Provide the (X, Y) coordinate of the cell's center where the given text is located.  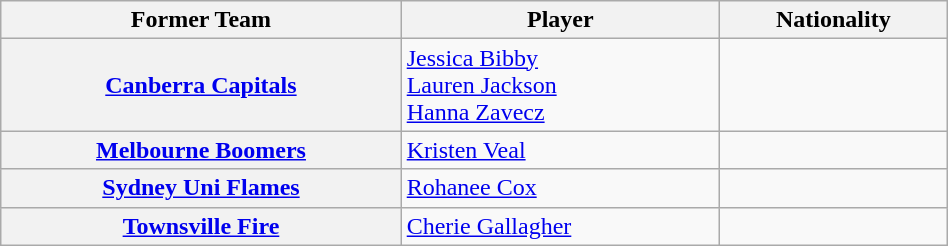
Former Team (201, 20)
Melbourne Boomers (201, 150)
Jessica Bibby Lauren Jackson Hanna Zavecz (560, 85)
Nationality (833, 20)
Player (560, 20)
Townsville Fire (201, 226)
Rohanee Cox (560, 188)
Cherie Gallagher (560, 226)
Kristen Veal (560, 150)
Sydney Uni Flames (201, 188)
Canberra Capitals (201, 85)
